Pinpoint the cell where the given text exists, returning its (X, Y) midpoint coordinate. 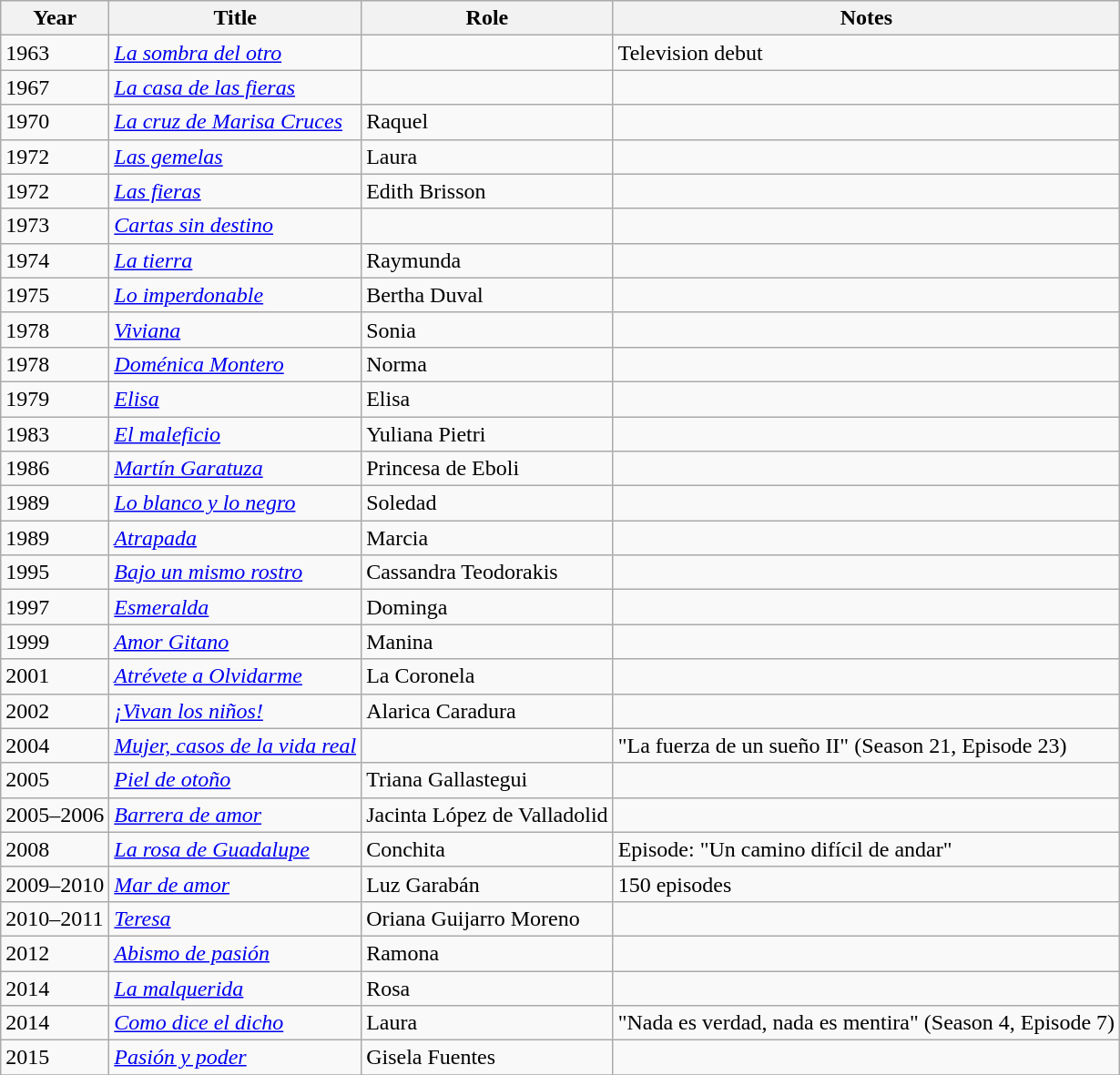
Atrévete a Olvidarme (235, 676)
Norma (488, 364)
¡Vivan los niños! (235, 711)
Lo imperdonable (235, 295)
Alarica Caradura (488, 711)
"Nada es verdad, nada es mentira" (Season 4, Episode 7) (866, 1023)
2009–2010 (55, 884)
Barrera de amor (235, 815)
La malquerida (235, 988)
Cassandra Teodorakis (488, 573)
Cartas sin destino (235, 226)
Rosa (488, 988)
Mar de amor (235, 884)
La sombra del otro (235, 53)
2001 (55, 676)
Bertha Duval (488, 295)
2005–2006 (55, 815)
1975 (55, 295)
Pasión y poder (235, 1058)
Dominga (488, 607)
2010–2011 (55, 918)
Television debut (866, 53)
Princesa de Eboli (488, 469)
Oriana Guijarro Moreno (488, 918)
Teresa (235, 918)
El maleficio (235, 434)
2005 (55, 780)
2008 (55, 849)
Las gemelas (235, 157)
1986 (55, 469)
Como dice el dicho (235, 1023)
Role (488, 18)
Raymunda (488, 260)
Doménica Montero (235, 364)
Ramona (488, 953)
Mujer, casos de la vida real (235, 745)
1967 (55, 87)
1970 (55, 122)
Gisela Fuentes (488, 1058)
Yuliana Pietri (488, 434)
Sonia (488, 330)
Esmeralda (235, 607)
Year (55, 18)
Martín Garatuza (235, 469)
Piel de otoño (235, 780)
Amor Gitano (235, 642)
"La fuerza de un sueño II" (Season 21, Episode 23) (866, 745)
Viviana (235, 330)
Lo blanco y lo negro (235, 503)
1983 (55, 434)
La tierra (235, 260)
2012 (55, 953)
Raquel (488, 122)
Conchita (488, 849)
Episode: "Un camino difícil de andar" (866, 849)
Edith Brisson (488, 191)
1974 (55, 260)
2015 (55, 1058)
La casa de las fieras (235, 87)
Jacinta López de Valladolid (488, 815)
Atrapada (235, 538)
Abismo de pasión (235, 953)
Triana Gallastegui (488, 780)
Notes (866, 18)
1995 (55, 573)
Manina (488, 642)
1979 (55, 399)
150 episodes (866, 884)
1963 (55, 53)
1973 (55, 226)
2004 (55, 745)
1997 (55, 607)
Marcia (488, 538)
Soledad (488, 503)
Luz Garabán (488, 884)
La cruz de Marisa Cruces (235, 122)
Title (235, 18)
1999 (55, 642)
Bajo un mismo rostro (235, 573)
La rosa de Guadalupe (235, 849)
Las fieras (235, 191)
La Coronela (488, 676)
2002 (55, 711)
